Find where the given text appears and provide that cell's center as (x, y) coordinate. 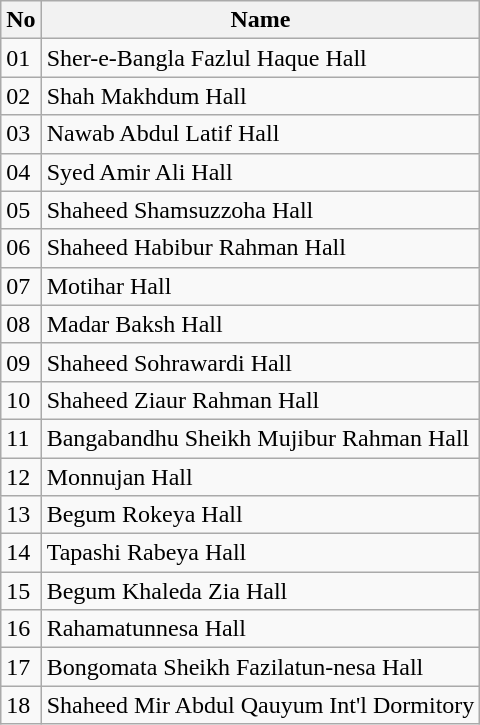
Madar Baksh Hall (260, 324)
12 (21, 477)
Bangabandhu Sheikh Mujibur Rahman Hall (260, 438)
16 (21, 629)
09 (21, 362)
07 (21, 286)
Shah Makhdum Hall (260, 96)
Tapashi Rabeya Hall (260, 553)
18 (21, 705)
08 (21, 324)
13 (21, 515)
11 (21, 438)
04 (21, 172)
Shaheed Habibur Rahman Hall (260, 248)
Begum Rokeya Hall (260, 515)
03 (21, 134)
10 (21, 400)
Shaheed Ziaur Rahman Hall (260, 400)
Nawab Abdul Latif Hall (260, 134)
15 (21, 591)
01 (21, 58)
02 (21, 96)
Bongomata Sheikh Fazilatun-nesa Hall (260, 667)
Shaheed Mir Abdul Qauyum Int'l Dormitory (260, 705)
Shaheed Shamsuzzoha Hall (260, 210)
06 (21, 248)
Sher-e-Bangla Fazlul Haque Hall (260, 58)
Monnujan Hall (260, 477)
Motihar Hall (260, 286)
14 (21, 553)
17 (21, 667)
Name (260, 20)
Syed Amir Ali Hall (260, 172)
Begum Khaleda Zia Hall (260, 591)
No (21, 20)
Shaheed Sohrawardi Hall (260, 362)
05 (21, 210)
Rahamatunnesa Hall (260, 629)
